Find where the given text appears and provide that cell's center as [x, y] coordinate. 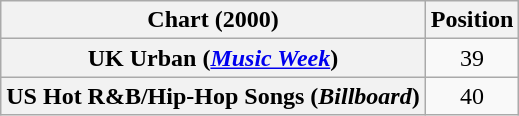
US Hot R&B/Hip-Hop Songs (Billboard) [213, 96]
Chart (2000) [213, 20]
Position [472, 20]
UK Urban (Music Week) [213, 58]
39 [472, 58]
40 [472, 96]
